Identify which cell holds the provided text, then report its [x, y] central coordinate. 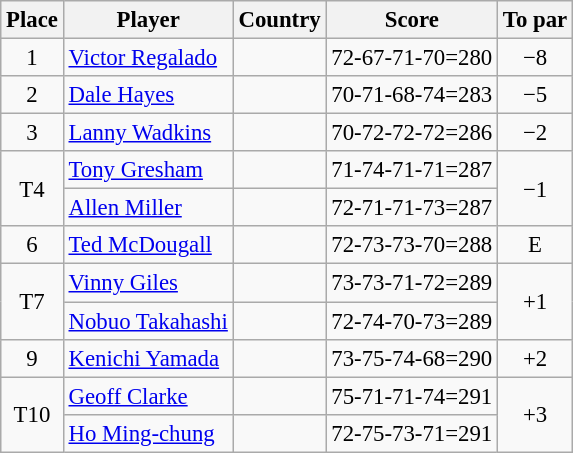
70-72-72-72=286 [412, 133]
75-71-71-74=291 [412, 396]
T10 [32, 414]
72-67-71-70=280 [412, 58]
Tony Gresham [148, 170]
Kenichi Yamada [148, 358]
72-71-71-73=287 [412, 208]
+1 [536, 302]
2 [32, 95]
T7 [32, 302]
3 [32, 133]
T4 [32, 188]
−2 [536, 133]
−5 [536, 95]
70-71-68-74=283 [412, 95]
Ho Ming-chung [148, 433]
−1 [536, 188]
E [536, 245]
72-75-73-71=291 [412, 433]
Victor Regalado [148, 58]
Allen Miller [148, 208]
Ted McDougall [148, 245]
Dale Hayes [148, 95]
Vinny Giles [148, 283]
Place [32, 20]
6 [32, 245]
71-74-71-71=287 [412, 170]
−8 [536, 58]
1 [32, 58]
72-73-73-70=288 [412, 245]
Country [280, 20]
Player [148, 20]
72-74-70-73=289 [412, 321]
Score [412, 20]
Lanny Wadkins [148, 133]
73-75-74-68=290 [412, 358]
9 [32, 358]
Nobuo Takahashi [148, 321]
+3 [536, 414]
+2 [536, 358]
To par [536, 20]
Geoff Clarke [148, 396]
73-73-71-72=289 [412, 283]
